Return the (X, Y) coordinate for the center point of the cell that contains the specified text.  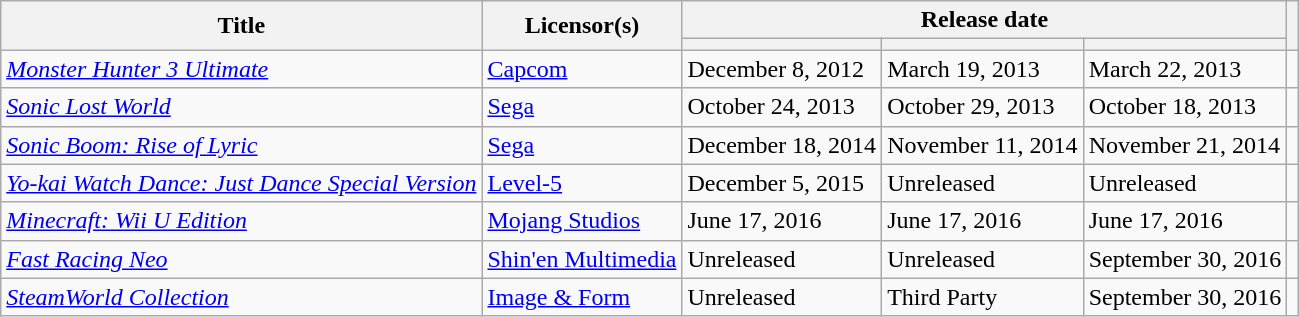
Monster Hunter 3 Ultimate (242, 69)
March 22, 2013 (1185, 69)
Fast Racing Neo (242, 259)
Level-5 (582, 183)
Mojang Studios (582, 221)
Release date (984, 20)
November 11, 2014 (982, 145)
Minecraft: Wii U Edition (242, 221)
Yo-kai Watch Dance: Just Dance Special Version (242, 183)
March 19, 2013 (982, 69)
October 24, 2013 (782, 107)
October 29, 2013 (982, 107)
SteamWorld Collection (242, 297)
Title (242, 26)
Sonic Boom: Rise of Lyric (242, 145)
October 18, 2013 (1185, 107)
November 21, 2014 (1185, 145)
Sonic Lost World (242, 107)
December 18, 2014 (782, 145)
Third Party (982, 297)
Shin'en Multimedia (582, 259)
Licensor(s) (582, 26)
Image & Form (582, 297)
December 5, 2015 (782, 183)
December 8, 2012 (782, 69)
Capcom (582, 69)
